Capture the cell that displays the provided text and extract its [X, Y] central coordinate. 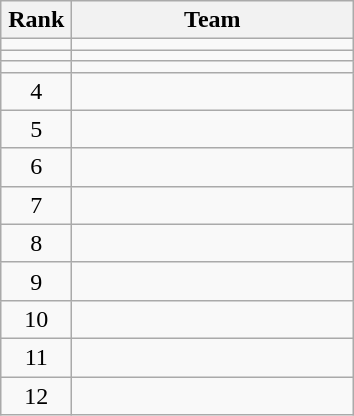
5 [36, 129]
7 [36, 205]
12 [36, 395]
11 [36, 357]
Rank [36, 20]
4 [36, 91]
8 [36, 243]
6 [36, 167]
9 [36, 281]
Team [212, 20]
10 [36, 319]
